Determine the [x, y] coordinate at the center of the cell enclosing the given text.  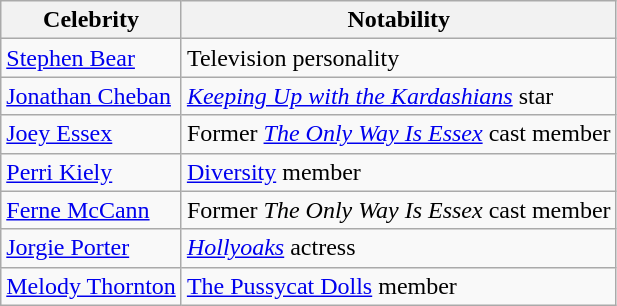
Television personality [398, 58]
Melody Thornton [92, 286]
Celebrity [92, 20]
Hollyoaks actress [398, 248]
Jorgie Porter [92, 248]
Stephen Bear [92, 58]
Keeping Up with the Kardashians star [398, 96]
Jonathan Cheban [92, 96]
The Pussycat Dolls member [398, 286]
Joey Essex [92, 134]
Notability [398, 20]
Diversity member [398, 172]
Perri Kiely [92, 172]
Ferne McCann [92, 210]
